For the text-containing cell, return its midpoint in (X, Y) coordinate format. 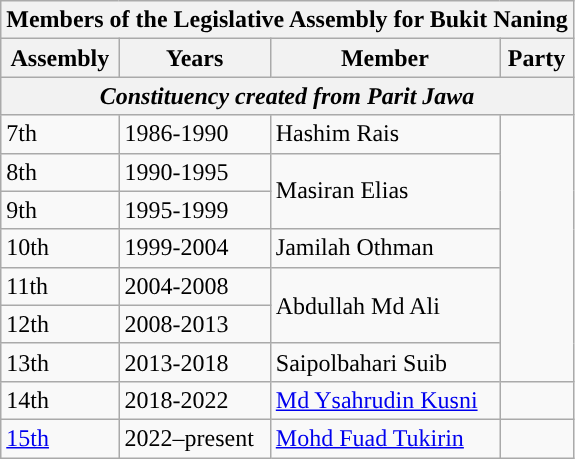
15th (60, 438)
9th (60, 210)
Saipolbahari Suib (384, 362)
1999-2004 (194, 248)
1990-1995 (194, 172)
14th (60, 400)
2013-2018 (194, 362)
7th (60, 134)
11th (60, 286)
10th (60, 248)
Mohd Fuad Tukirin (384, 438)
Jamilah Othman (384, 248)
Party (537, 58)
2022–present (194, 438)
Masiran Elias (384, 191)
12th (60, 324)
Hashim Rais (384, 134)
13th (60, 362)
2008-2013 (194, 324)
Constituency created from Parit Jawa (288, 96)
Member (384, 58)
2018-2022 (194, 400)
Members of the Legislative Assembly for Bukit Naning (288, 20)
Md Ysahrudin Kusni (384, 400)
Assembly (60, 58)
Years (194, 58)
8th (60, 172)
Abdullah Md Ali (384, 305)
1986-1990 (194, 134)
2004-2008 (194, 286)
1995-1999 (194, 210)
